Return (x, y) of the center of cell containing provided text 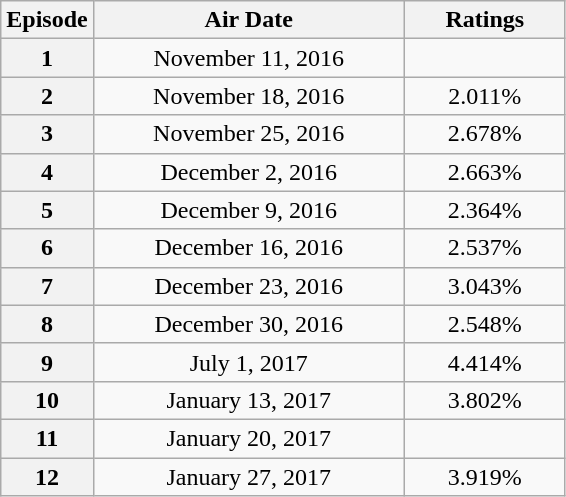
2 (47, 96)
12 (47, 477)
Episode (47, 20)
3 (47, 134)
July 1, 2017 (248, 362)
5 (47, 210)
Ratings (484, 20)
3.043% (484, 286)
11 (47, 438)
4 (47, 172)
7 (47, 286)
November 25, 2016 (248, 134)
January 27, 2017 (248, 477)
November 11, 2016 (248, 58)
December 30, 2016 (248, 324)
8 (47, 324)
3.919% (484, 477)
December 9, 2016 (248, 210)
1 (47, 58)
2.364% (484, 210)
January 13, 2017 (248, 400)
2.011% (484, 96)
3.802% (484, 400)
2.678% (484, 134)
December 2, 2016 (248, 172)
6 (47, 248)
December 16, 2016 (248, 248)
January 20, 2017 (248, 438)
10 (47, 400)
2.548% (484, 324)
4.414% (484, 362)
2.537% (484, 248)
November 18, 2016 (248, 96)
Air Date (248, 20)
2.663% (484, 172)
9 (47, 362)
December 23, 2016 (248, 286)
